Extract the (x, y) coordinate from the center of the cell holding the provided text.  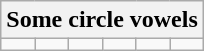
Some circle vowels (102, 20)
